Identify which cell holds the provided text, then report its (x, y) central coordinate. 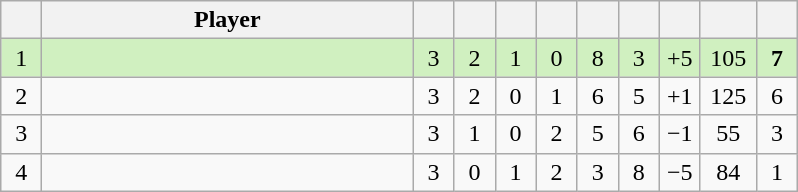
7 (776, 58)
105 (728, 58)
−1 (680, 134)
Player (228, 20)
84 (728, 172)
4 (22, 172)
55 (728, 134)
+5 (680, 58)
+1 (680, 96)
125 (728, 96)
−5 (680, 172)
